Determine the [x, y] coordinate at the center of the cell enclosing the given text.  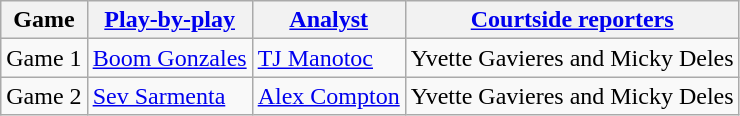
TJ Manotoc [328, 58]
Game 1 [44, 58]
Play-by-play [170, 20]
Game [44, 20]
Alex Compton [328, 96]
Sev Sarmenta [170, 96]
Analyst [328, 20]
Boom Gonzales [170, 58]
Courtside reporters [572, 20]
Game 2 [44, 96]
